Extract the (X, Y) coordinate from the center of the cell holding the provided text.  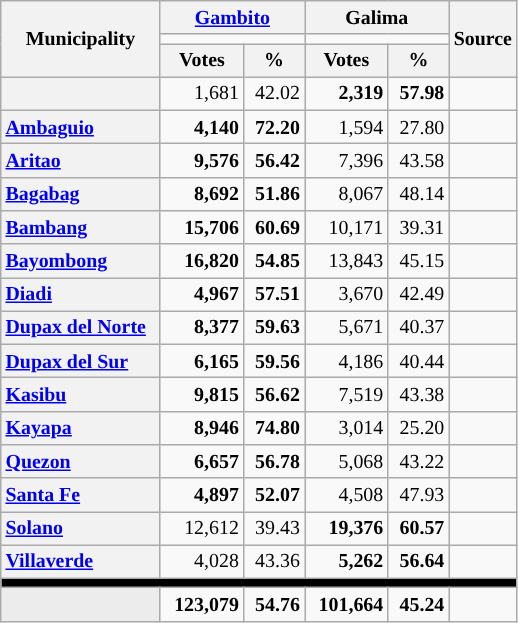
1,681 (202, 94)
15,706 (202, 228)
52.07 (274, 494)
56.42 (274, 160)
72.20 (274, 128)
56.62 (274, 394)
12,612 (202, 528)
5,671 (346, 328)
16,820 (202, 260)
4,186 (346, 362)
101,664 (346, 604)
Municipality (80, 39)
4,508 (346, 494)
8,067 (346, 194)
Kayapa (80, 428)
57.98 (418, 94)
7,396 (346, 160)
Galima (377, 18)
Santa Fe (80, 494)
9,576 (202, 160)
8,377 (202, 328)
54.76 (274, 604)
4,967 (202, 294)
10,171 (346, 228)
Kasibu (80, 394)
Quezon (80, 462)
56.64 (418, 562)
74.80 (274, 428)
43.36 (274, 562)
3,014 (346, 428)
54.85 (274, 260)
40.37 (418, 328)
7,519 (346, 394)
Bagabag (80, 194)
Bambang (80, 228)
43.22 (418, 462)
Dupax del Norte (80, 328)
Ambaguio (80, 128)
4,028 (202, 562)
3,670 (346, 294)
Bayombong (80, 260)
42.02 (274, 94)
48.14 (418, 194)
60.69 (274, 228)
Aritao (80, 160)
2,319 (346, 94)
5,068 (346, 462)
8,692 (202, 194)
45.15 (418, 260)
4,897 (202, 494)
8,946 (202, 428)
Villaverde (80, 562)
57.51 (274, 294)
40.44 (418, 362)
43.38 (418, 394)
39.43 (274, 528)
47.93 (418, 494)
5,262 (346, 562)
59.56 (274, 362)
Gambito (232, 18)
6,165 (202, 362)
60.57 (418, 528)
19,376 (346, 528)
Diadi (80, 294)
25.20 (418, 428)
Solano (80, 528)
13,843 (346, 260)
56.78 (274, 462)
4,140 (202, 128)
45.24 (418, 604)
123,079 (202, 604)
59.63 (274, 328)
9,815 (202, 394)
43.58 (418, 160)
51.86 (274, 194)
Source (483, 39)
1,594 (346, 128)
42.49 (418, 294)
27.80 (418, 128)
Dupax del Sur (80, 362)
39.31 (418, 228)
6,657 (202, 462)
